Detect which cell encompasses the target text, then output its (x, y) center coordinate. 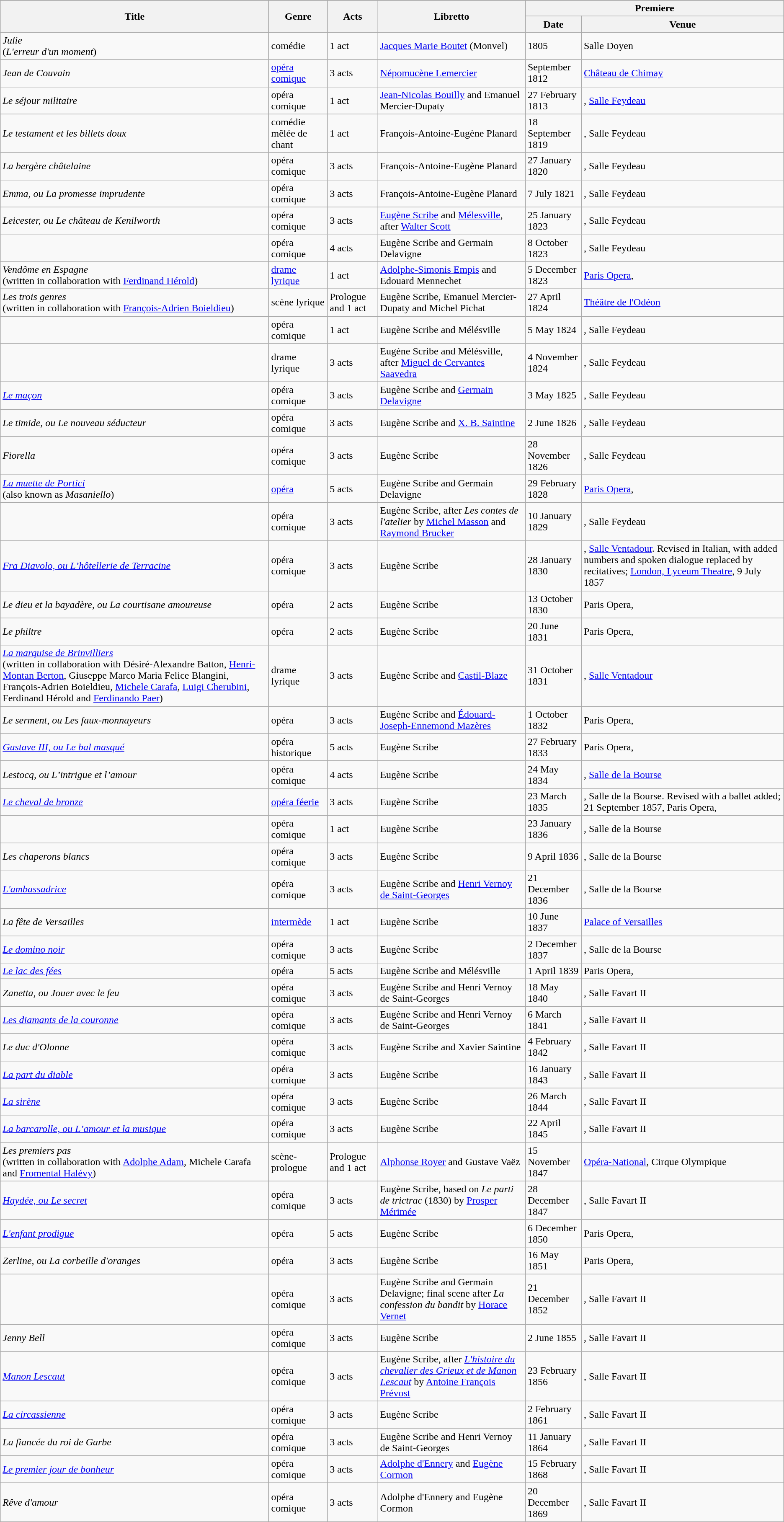
13 October 1830 (553, 604)
Zanetta, ou Jouer avec le feu (135, 993)
Rêve d'amour (135, 1502)
comédie mêlée de chant (298, 133)
6 March 1841 (553, 1020)
Venue (683, 24)
22 April 1845 (553, 1129)
Haydée, ou Le secret (135, 1200)
27 February 1813 (553, 101)
4 November 1824 (553, 363)
Les chaperons blancs (135, 856)
Le premier jour de bonheur (135, 1470)
Vendôme en Espagne(written in collaboration with Ferdinand Hérold) (135, 275)
Libretto (451, 16)
opéra féerie (298, 802)
Adolphe-Simonis Empis and Edouard Mennechet (451, 275)
Les trois genres(written in collaboration with François-Adrien Boieldieu) (135, 302)
Eugène Scribe, after Les contes de l'atelier by Michel Masson and Raymond Brucker (451, 522)
Alphonse Royer and Gustave Vaëz (451, 1162)
Le philtre (135, 632)
2 December 1837 (553, 949)
Eugène Scribe and Édouard-Joseph-Ennemond Mazères (451, 720)
Jacques Marie Boutet (Monvel) (451, 46)
La bergère châtelaine (135, 166)
Jean-Nicolas Bouilly and Emanuel Mercier-Dupaty (451, 101)
11 January 1864 (553, 1442)
Le domino noir (135, 949)
20 June 1831 (553, 632)
Salle Doyen (683, 46)
Eugène Scribe and Mélésville, after Miguel de Cervantes Saavedra (451, 363)
23 February 1856 (553, 1377)
1805 (553, 46)
L'ambassadrice (135, 889)
, Salle de la Bourse. Revised with a ballet added; 21 September 1857, Paris Opera, (683, 802)
Premiere (654, 8)
Acts (353, 16)
28 January 1830 (553, 566)
Eugène Scribe and Mélesville, after Walter Scott (451, 220)
Les premiers pas(written in collaboration with Adolphe Adam, Michele Carafa and Fromental Halévy) (135, 1162)
1 April 1839 (553, 971)
23 January 1836 (553, 829)
Jean de Couvain (135, 73)
4 February 1842 (553, 1047)
27 February 1833 (553, 747)
, Salle Ventadour. Revised in Italian, with added numbers and spoken dialogue replaced by recitatives; London, Lyceum Theatre, 9 July 1857 (683, 566)
, Salle Ventadour (683, 676)
2 February 1861 (553, 1415)
La circassienne (135, 1415)
Eugène Scribe and X. B. Saintine (451, 423)
Eugène Scribe and Castil-Blaze (451, 676)
scène lyrique (298, 302)
21 December 1836 (553, 889)
16 January 1843 (553, 1074)
Emma, ou La promesse imprudente (135, 194)
L'enfant prodigue (135, 1233)
La sirène (135, 1102)
20 December 1869 (553, 1502)
25 January 1823 (553, 220)
Eugène Scribe, after L'histoire du chevalier des Grieux et de Manon Lescaut by Antoine François Prévost (451, 1377)
3 May 1825 (553, 395)
Eugène Scribe, based on Le parti de trictrac (1830) by Prosper Mérimée (451, 1200)
La part du diable (135, 1074)
intermède (298, 923)
Eugène Scribe and Xavier Saintine (451, 1047)
15 November 1847 (553, 1162)
18 September 1819 (553, 133)
15 February 1868 (553, 1470)
Le serment, ou Les faux-monnayeurs (135, 720)
28 December 1847 (553, 1200)
Opéra-National, Cirque Olympique (683, 1162)
2 June 1826 (553, 423)
7 July 1821 (553, 194)
Zerline, ou La corbeille d'oranges (135, 1260)
Népomucène Lemercier (451, 73)
18 May 1840 (553, 993)
9 April 1836 (553, 856)
Title (135, 16)
Le lac des fées (135, 971)
Eugène Scribe, Emanuel Mercier-Dupaty and Michel Pichat (451, 302)
Le séjour militaire (135, 101)
Date (553, 24)
Fra Diavolo, ou L’hôtellerie de Terracine (135, 566)
Palace of Versailles (683, 923)
Genre (298, 16)
28 November 1826 (553, 456)
Leicester, ou Le château de Kenilworth (135, 220)
27 April 1824 (553, 302)
8 October 1823 (553, 248)
Gustave III, ou Le bal masqué (135, 747)
Le dieu et la bayadère, ou La courtisane amoureuse (135, 604)
10 June 1837 (553, 923)
29 February 1828 (553, 488)
5 December 1823 (553, 275)
26 March 1844 (553, 1102)
21 December 1852 (553, 1299)
opéra historique (298, 747)
31 October 1831 (553, 676)
Les diamants de la couronne (135, 1020)
Lestocq, ou L’intrigue et l’amour (135, 774)
Château de Chimay (683, 73)
La fiancée du roi de Garbe (135, 1442)
Le duc d'Olonne (135, 1047)
Jenny Bell (135, 1337)
24 May 1834 (553, 774)
10 January 1829 (553, 522)
La muette de Portici(also known as Masaniello) (135, 488)
Le timide, ou Le nouveau séducteur (135, 423)
La barcarolle, ou L’amour et la musique (135, 1129)
Fiorella (135, 456)
comédie (298, 46)
scène-prologue (298, 1162)
Le cheval de bronze (135, 802)
Le testament et les billets doux (135, 133)
Théâtre de l'Odéon (683, 302)
Julie(L'erreur d'un moment) (135, 46)
5 May 1824 (553, 329)
2 June 1855 (553, 1337)
Eugène Scribe and Germain Delavigne; final scene after La confession du bandit by Horace Vernet (451, 1299)
La fête de Versailles (135, 923)
23 March 1835 (553, 802)
16 May 1851 (553, 1260)
September 1812 (553, 73)
27 January 1820 (553, 166)
Manon Lescaut (135, 1377)
6 December 1850 (553, 1233)
1 October 1832 (553, 720)
Le maçon (135, 395)
